Determine the [X, Y] coordinate at the center of the cell enclosing the given text.  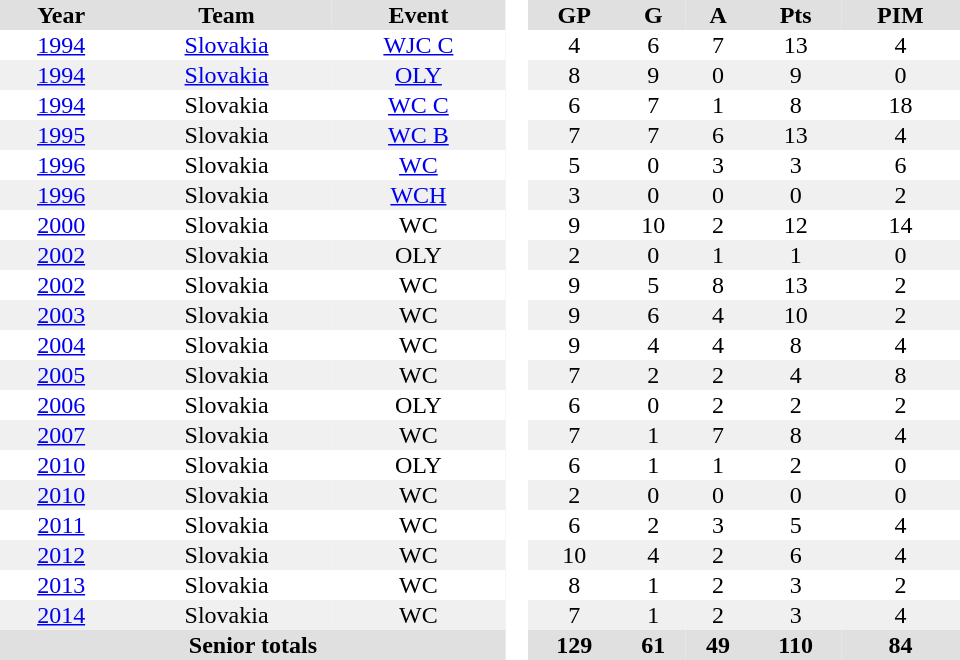
129 [574, 645]
WC B [418, 135]
Year [61, 15]
Team [226, 15]
WCH [418, 195]
2012 [61, 555]
2000 [61, 225]
2011 [61, 525]
1995 [61, 135]
2013 [61, 585]
49 [718, 645]
2005 [61, 375]
Pts [795, 15]
PIM [900, 15]
2006 [61, 405]
GP [574, 15]
14 [900, 225]
Event [418, 15]
WC C [418, 105]
2007 [61, 435]
2014 [61, 615]
12 [795, 225]
84 [900, 645]
2004 [61, 345]
18 [900, 105]
G [654, 15]
110 [795, 645]
A [718, 15]
WJC C [418, 45]
2003 [61, 315]
Senior totals [253, 645]
61 [654, 645]
